Extract the [X, Y] coordinate from the center of the cell holding the provided text.  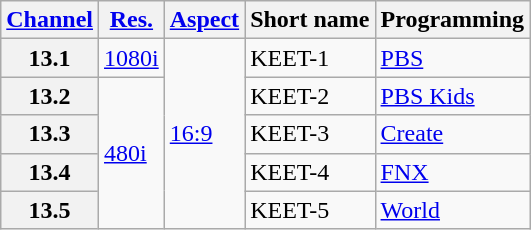
KEET-4 [310, 172]
Programming [452, 20]
Short name [310, 20]
PBS [452, 58]
KEET-1 [310, 58]
KEET-5 [310, 210]
Channel [50, 20]
World [452, 210]
480i [132, 153]
Res. [132, 20]
Aspect [204, 20]
16:9 [204, 134]
PBS Kids [452, 96]
KEET-2 [310, 96]
1080i [132, 58]
13.5 [50, 210]
FNX [452, 172]
13.4 [50, 172]
KEET-3 [310, 134]
Create [452, 134]
13.1 [50, 58]
13.3 [50, 134]
13.2 [50, 96]
